From the cell containing the given text, extract its center point as (x, y) coordinate. 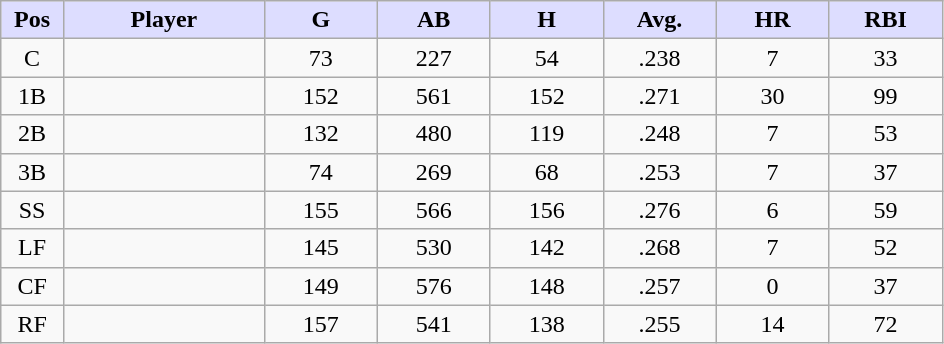
.268 (660, 248)
561 (434, 96)
.276 (660, 210)
.255 (660, 324)
132 (320, 134)
148 (546, 286)
LF (32, 248)
99 (886, 96)
33 (886, 58)
RBI (886, 20)
.257 (660, 286)
566 (434, 210)
74 (320, 172)
149 (320, 286)
2B (32, 134)
AB (434, 20)
59 (886, 210)
.253 (660, 172)
Avg. (660, 20)
576 (434, 286)
155 (320, 210)
Pos (32, 20)
RF (32, 324)
145 (320, 248)
530 (434, 248)
0 (772, 286)
72 (886, 324)
142 (546, 248)
156 (546, 210)
.271 (660, 96)
68 (546, 172)
Player (164, 20)
.238 (660, 58)
.248 (660, 134)
54 (546, 58)
6 (772, 210)
138 (546, 324)
14 (772, 324)
1B (32, 96)
269 (434, 172)
HR (772, 20)
53 (886, 134)
3B (32, 172)
CF (32, 286)
52 (886, 248)
SS (32, 210)
G (320, 20)
119 (546, 134)
480 (434, 134)
227 (434, 58)
541 (434, 324)
30 (772, 96)
H (546, 20)
73 (320, 58)
157 (320, 324)
C (32, 58)
